Return [x, y] of the center of cell containing provided text 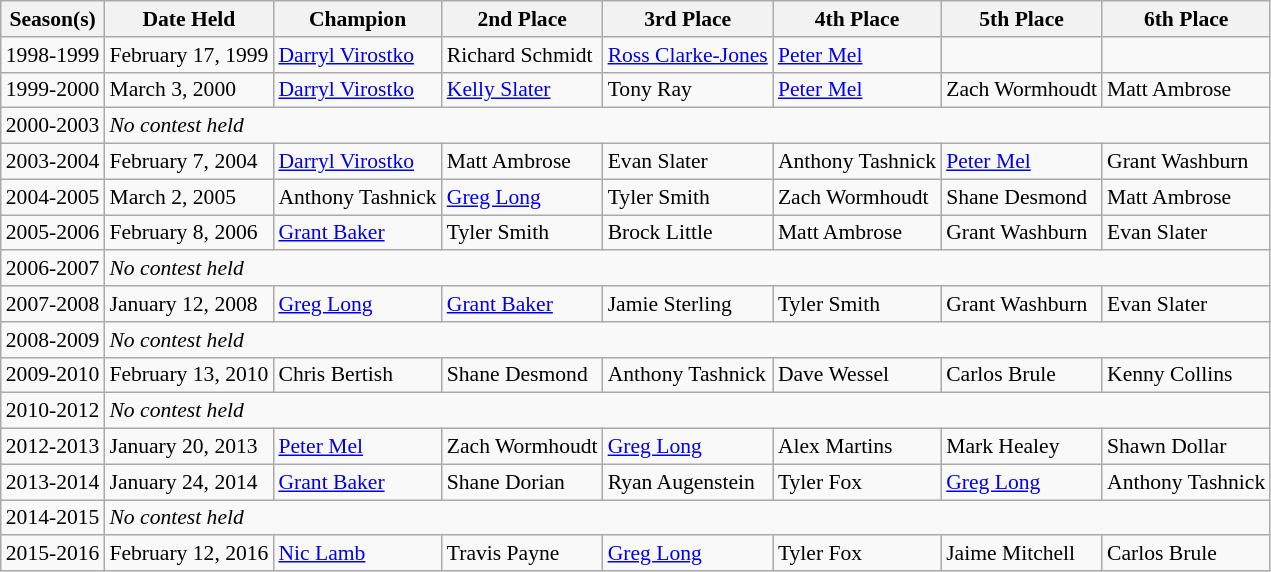
2010-2012 [53, 411]
2015-2016 [53, 554]
2009-2010 [53, 375]
Shane Dorian [522, 482]
2007-2008 [53, 304]
2004-2005 [53, 197]
January 12, 2008 [188, 304]
2005-2006 [53, 233]
February 8, 2006 [188, 233]
6th Place [1186, 19]
2012-2013 [53, 447]
Richard Schmidt [522, 55]
Dave Wessel [857, 375]
Alex Martins [857, 447]
Shawn Dollar [1186, 447]
Ryan Augenstein [688, 482]
January 24, 2014 [188, 482]
2000-2003 [53, 126]
Chris Bertish [357, 375]
Nic Lamb [357, 554]
Champion [357, 19]
Travis Payne [522, 554]
2003-2004 [53, 162]
Tony Ray [688, 90]
Kenny Collins [1186, 375]
February 12, 2016 [188, 554]
Jaime Mitchell [1022, 554]
3rd Place [688, 19]
1999-2000 [53, 90]
February 17, 1999 [188, 55]
4th Place [857, 19]
Season(s) [53, 19]
March 2, 2005 [188, 197]
February 13, 2010 [188, 375]
Kelly Slater [522, 90]
Date Held [188, 19]
2014-2015 [53, 518]
March 3, 2000 [188, 90]
Mark Healey [1022, 447]
Ross Clarke-Jones [688, 55]
Jamie Sterling [688, 304]
2013-2014 [53, 482]
1998-1999 [53, 55]
2008-2009 [53, 340]
5th Place [1022, 19]
2006-2007 [53, 269]
February 7, 2004 [188, 162]
January 20, 2013 [188, 447]
2nd Place [522, 19]
Brock Little [688, 233]
